Capture the cell that displays the provided text and extract its (X, Y) central coordinate. 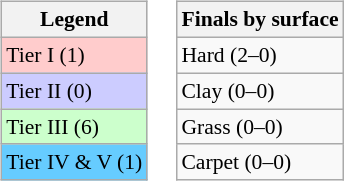
Tier III (6) (74, 127)
Finals by surface (260, 20)
Clay (0–0) (260, 91)
Carpet (0–0) (260, 162)
Legend (74, 20)
Tier IV & V (1) (74, 162)
Hard (2–0) (260, 55)
Tier II (0) (74, 91)
Grass (0–0) (260, 127)
Tier I (1) (74, 55)
